Capture the cell that displays the provided text and extract its (X, Y) central coordinate. 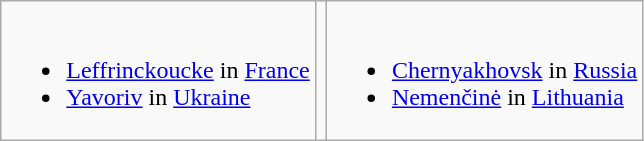
Chernyakhovsk in Russia Nemenčinė in Lithuania (484, 71)
Leffrinckoucke in France Yavoriv in Ukraine (158, 71)
